Return the (x, y) coordinate for the center point of the cell that contains the specified text.  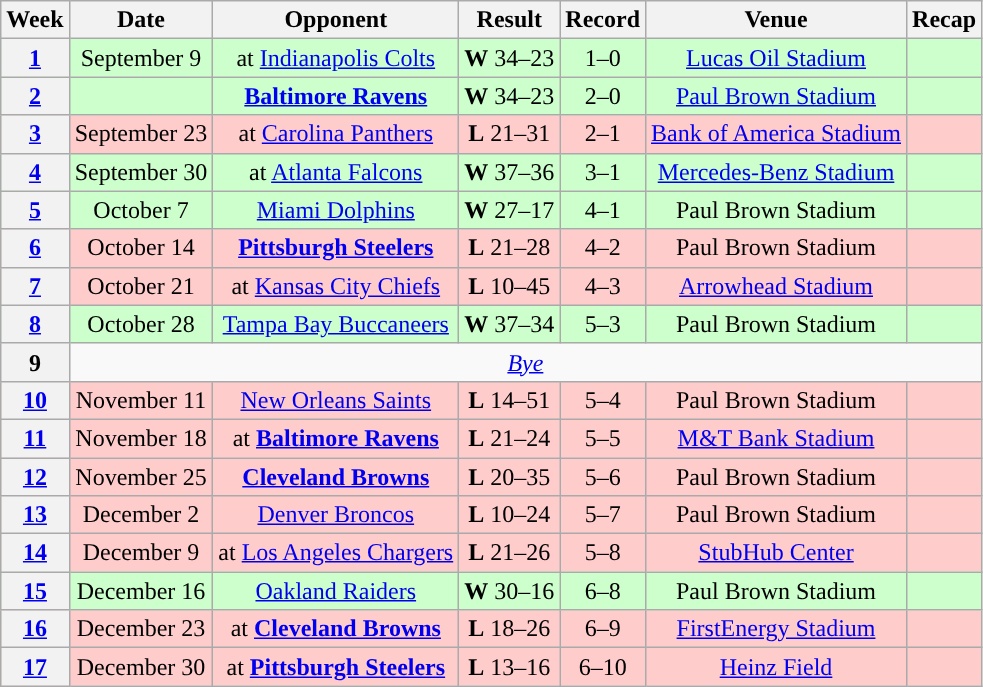
L 21–28 (510, 248)
W 37–34 (510, 324)
at Pittsburgh Steelers (336, 667)
Arrowhead Stadium (776, 286)
October 7 (141, 210)
2 (35, 96)
6–9 (603, 629)
4–2 (603, 248)
L 18–26 (510, 629)
September 9 (141, 58)
at Indianapolis Colts (336, 58)
October 28 (141, 324)
6–10 (603, 667)
7 (35, 286)
December 16 (141, 591)
Cleveland Browns (336, 477)
November 25 (141, 477)
at Kansas City Chiefs (336, 286)
1 (35, 58)
W 30–16 (510, 591)
October 21 (141, 286)
Bye (525, 362)
6 (35, 248)
16 (35, 629)
Result (510, 20)
1–0 (603, 58)
December 30 (141, 667)
L 10–45 (510, 286)
Baltimore Ravens (336, 96)
L 21–31 (510, 134)
W 27–17 (510, 210)
3 (35, 134)
Record (603, 20)
2–0 (603, 96)
December 9 (141, 553)
New Orleans Saints (336, 400)
Tampa Bay Buccaneers (336, 324)
L 20–35 (510, 477)
L 21–26 (510, 553)
at Los Angeles Chargers (336, 553)
November 11 (141, 400)
Date (141, 20)
5–7 (603, 515)
Lucas Oil Stadium (776, 58)
Heinz Field (776, 667)
6–8 (603, 591)
Miami Dolphins (336, 210)
4–3 (603, 286)
Mercedes-Benz Stadium (776, 172)
L 14–51 (510, 400)
5–5 (603, 438)
at Carolina Panthers (336, 134)
FirstEnergy Stadium (776, 629)
12 (35, 477)
17 (35, 667)
10 (35, 400)
October 14 (141, 248)
4 (35, 172)
Opponent (336, 20)
11 (35, 438)
September 23 (141, 134)
W 37–36 (510, 172)
Oakland Raiders (336, 591)
13 (35, 515)
December 2 (141, 515)
5–6 (603, 477)
at Baltimore Ravens (336, 438)
Recap (944, 20)
3–1 (603, 172)
Week (35, 20)
November 18 (141, 438)
Pittsburgh Steelers (336, 248)
December 23 (141, 629)
5–4 (603, 400)
L 21–24 (510, 438)
15 (35, 591)
2–1 (603, 134)
at Atlanta Falcons (336, 172)
5–8 (603, 553)
at Cleveland Browns (336, 629)
M&T Bank Stadium (776, 438)
8 (35, 324)
StubHub Center (776, 553)
L 10–24 (510, 515)
5–3 (603, 324)
Denver Broncos (336, 515)
5 (35, 210)
L 13–16 (510, 667)
Bank of America Stadium (776, 134)
14 (35, 553)
Venue (776, 20)
4–1 (603, 210)
9 (35, 362)
September 30 (141, 172)
